Detect which cell encompasses the target text, then output its (X, Y) center coordinate. 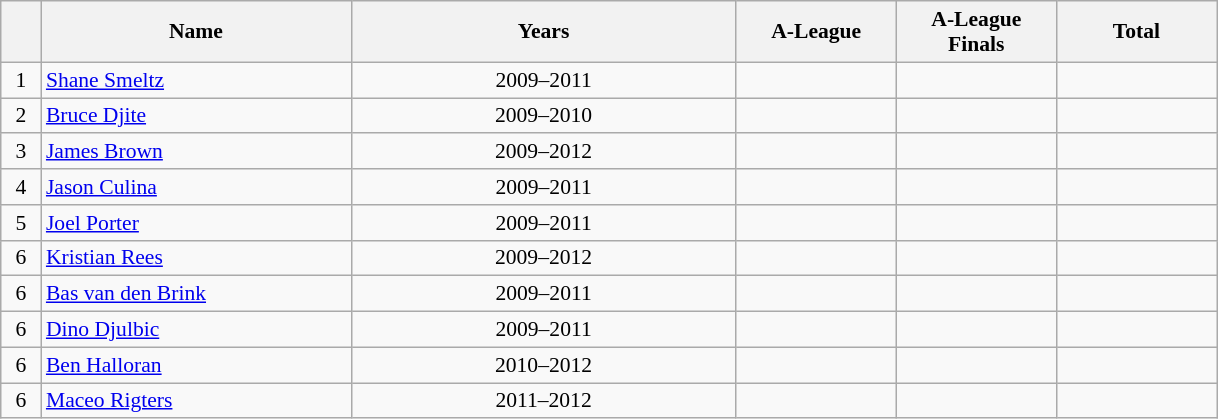
James Brown (196, 152)
1 (21, 80)
Kristian Rees (196, 258)
4 (21, 187)
2011–2012 (544, 401)
Jason Culina (196, 187)
Years (544, 32)
Bruce Djite (196, 116)
3 (21, 152)
Shane Smeltz (196, 80)
5 (21, 223)
A-League (816, 32)
Dino Djulbic (196, 330)
2010–2012 (544, 365)
Ben Halloran (196, 365)
2009–2010 (544, 116)
Name (196, 32)
Total (1136, 32)
Joel Porter (196, 223)
2 (21, 116)
Maceo Rigters (196, 401)
A-League Finals (976, 32)
Bas van den Brink (196, 294)
